From the cell containing the given text, extract its center point as (X, Y) coordinate. 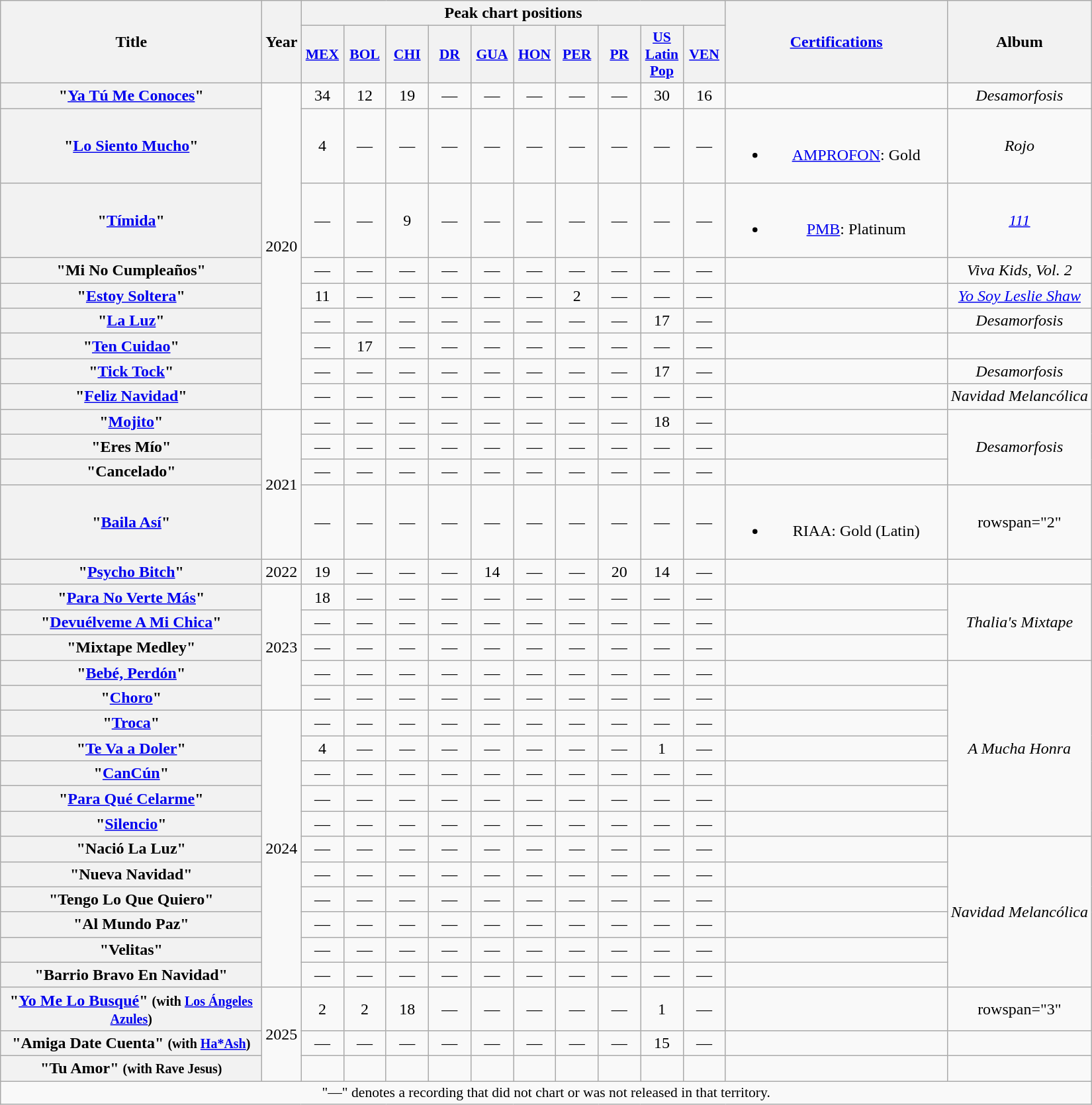
Year (282, 42)
"Para No Verte Más" (131, 597)
"Barrio Bravo En Navidad" (131, 975)
2025 (282, 1034)
"Eres Mío" (131, 447)
RIAA: Gold (Latin) (837, 521)
"Nueva Navidad" (131, 874)
2020 (282, 246)
34 (322, 95)
"Baila Así" (131, 521)
20 (619, 572)
"Lo Siento Mucho" (131, 146)
Peak chart positions (514, 13)
"Feliz Navidad" (131, 396)
PER (577, 54)
"Devuélveme A Mi Chica" (131, 622)
11 (322, 296)
AMPROFON: Gold (837, 146)
"Psycho Bitch" (131, 572)
BOL (365, 54)
"Mixtape Medley" (131, 647)
rowspan="2" (1019, 521)
MEX (322, 54)
2023 (282, 647)
"Cancelado" (131, 472)
12 (365, 95)
"Nació La Luz" (131, 849)
30 (662, 95)
"CanCún" (131, 774)
USLatinPop (662, 54)
"Mojito" (131, 421)
"Estoy Soltera" (131, 296)
GUA (492, 54)
"Ya Tú Me Conoces" (131, 95)
"Al Mundo Paz" (131, 924)
9 (407, 221)
Rojo (1019, 146)
Album (1019, 42)
"Para Qué Celarme" (131, 799)
2021 (282, 484)
"La Luz" (131, 321)
Thalia's Mixtape (1019, 622)
"Tengo Lo Que Quiero" (131, 899)
CHI (407, 54)
Title (131, 42)
111 (1019, 221)
"Silencio" (131, 824)
Certifications (837, 42)
"Mi No Cumpleaños" (131, 271)
"Velitas" (131, 950)
15 (662, 1043)
2022 (282, 572)
"Tick Tock" (131, 371)
Yo Soy Leslie Shaw (1019, 296)
A Mucha Honra (1019, 748)
"Bebé, Perdón" (131, 673)
Viva Kids, Vol. 2 (1019, 271)
2024 (282, 850)
"Choro" (131, 698)
"—" denotes a recording that did not chart or was not released in that territory. (547, 1093)
"Tu Amor" (with Rave Jesus) (131, 1068)
"Amiga Date Cuenta" (with Ha*Ash) (131, 1043)
"Te Va a Doler" (131, 748)
HON (535, 54)
VEN (704, 54)
16 (704, 95)
"Troca" (131, 723)
"Tímida" (131, 221)
DR (449, 54)
"Yo Me Lo Busqué" (with Los Ángeles Azules) (131, 1008)
PR (619, 54)
PMB: Platinum (837, 221)
rowspan="3" (1019, 1008)
"Ten Cuidao" (131, 346)
